Return [X, Y] of the center of cell containing provided text 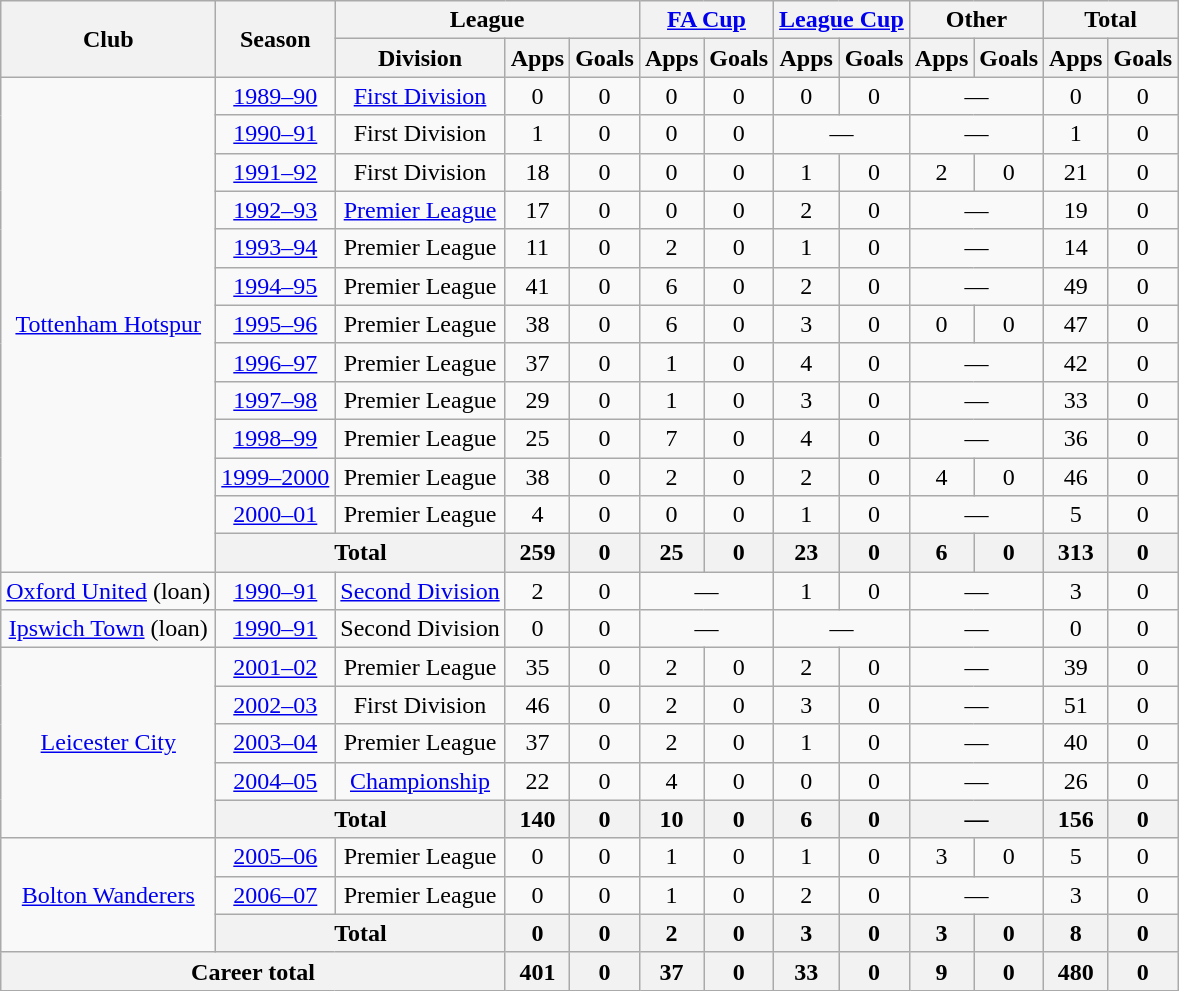
2005–06 [276, 857]
49 [1076, 286]
Championship [420, 781]
1993–94 [276, 248]
FA Cup [706, 20]
47 [1076, 324]
Tottenham Hotspur [108, 324]
League Cup [842, 20]
51 [1076, 705]
Other [976, 20]
2004–05 [276, 781]
1997–98 [276, 400]
14 [1076, 248]
1996–97 [276, 362]
2001–02 [276, 667]
9 [941, 971]
1995–96 [276, 324]
21 [1076, 172]
Season [276, 39]
Career total [253, 971]
17 [537, 210]
Leicester City [108, 743]
1994–95 [276, 286]
35 [537, 667]
2000–01 [276, 515]
1998–99 [276, 438]
26 [1076, 781]
Oxford United (loan) [108, 591]
41 [537, 286]
1989–90 [276, 96]
7 [671, 438]
42 [1076, 362]
140 [537, 819]
11 [537, 248]
40 [1076, 743]
Club [108, 39]
Division [420, 58]
2003–04 [276, 743]
313 [1076, 553]
18 [537, 172]
480 [1076, 971]
1999–2000 [276, 477]
2002–03 [276, 705]
1991–92 [276, 172]
39 [1076, 667]
29 [537, 400]
League [488, 20]
19 [1076, 210]
Ipswich Town (loan) [108, 629]
8 [1076, 933]
36 [1076, 438]
2006–07 [276, 895]
22 [537, 781]
156 [1076, 819]
1992–93 [276, 210]
259 [537, 553]
23 [806, 553]
Bolton Wanderers [108, 895]
10 [671, 819]
401 [537, 971]
